Detect which cell encompasses the target text, then output its [X, Y] center coordinate. 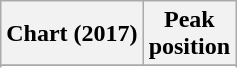
Peakposition [189, 34]
Chart (2017) [72, 34]
